Capture the cell that displays the provided text and extract its (X, Y) central coordinate. 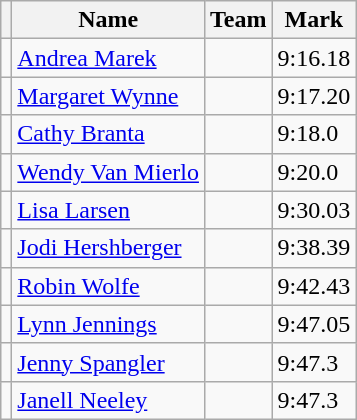
Cathy Branta (108, 134)
Janell Neeley (108, 400)
9:30.03 (314, 210)
Jodi Hershberger (108, 248)
Margaret Wynne (108, 96)
Wendy Van Mierlo (108, 172)
Name (108, 20)
Mark (314, 20)
Team (238, 20)
9:47.05 (314, 324)
Lisa Larsen (108, 210)
Jenny Spangler (108, 362)
Lynn Jennings (108, 324)
9:38.39 (314, 248)
9:17.20 (314, 96)
9:20.0 (314, 172)
Andrea Marek (108, 58)
9:16.18 (314, 58)
Robin Wolfe (108, 286)
9:42.43 (314, 286)
9:18.0 (314, 134)
